For the text-containing cell, return its midpoint in [X, Y] coordinate format. 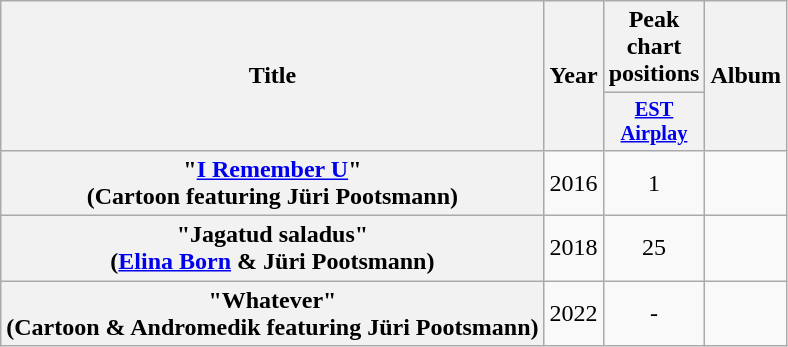
25 [654, 248]
2016 [574, 182]
"Jagatud saladus"(Elina Born & Jüri Pootsmann) [272, 248]
Peak chart positions [654, 47]
2018 [574, 248]
Year [574, 76]
Title [272, 76]
- [654, 314]
"Whatever"(Cartoon & Andromedik featuring Jüri Pootsmann) [272, 314]
"I Remember U"(Cartoon featuring Jüri Pootsmann) [272, 182]
ESTAirplay [654, 122]
2022 [574, 314]
1 [654, 182]
Album [746, 76]
